Identify which cell holds the provided text, then report its (X, Y) central coordinate. 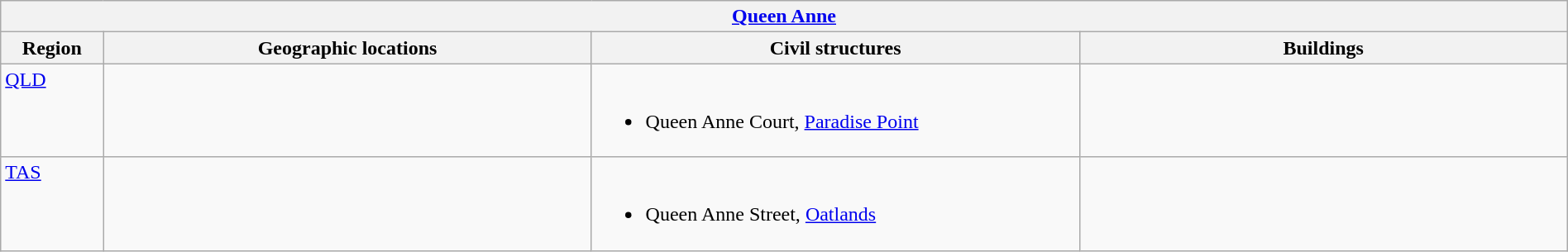
Region (52, 48)
QLD (52, 111)
Geographic locations (347, 48)
TAS (52, 203)
Queen Anne (784, 17)
Buildings (1323, 48)
Queen Anne Street, Oatlands (835, 203)
Queen Anne Court, Paradise Point (835, 111)
Civil structures (835, 48)
